Find where the given text appears and provide that cell's center as [x, y] coordinate. 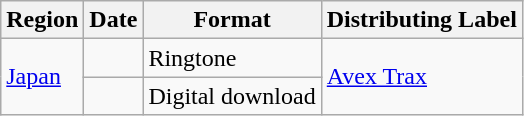
Date [114, 20]
Format [232, 20]
Digital download [232, 96]
Ringtone [232, 58]
Region [42, 20]
Avex Trax [422, 77]
Japan [42, 77]
Distributing Label [422, 20]
